Pinpoint the cell where the given text exists, returning its [X, Y] midpoint coordinate. 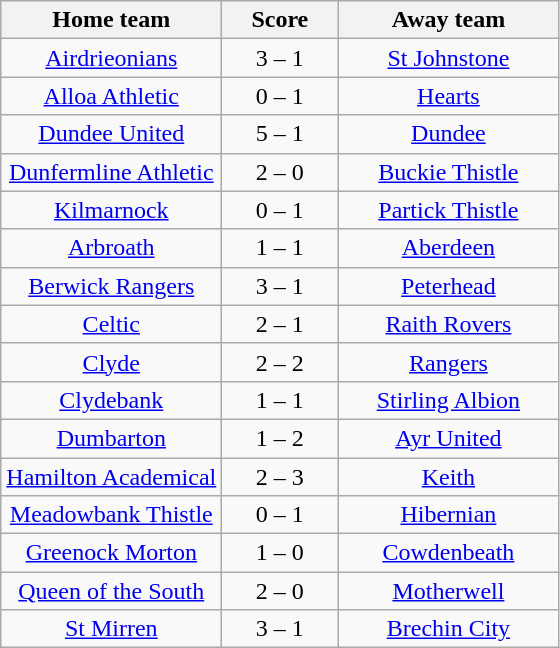
Ayr United [448, 438]
Raith Rovers [448, 324]
2 – 3 [280, 477]
Arbroath [112, 248]
Clyde [112, 362]
Away team [448, 20]
Partick Thistle [448, 210]
Brechin City [448, 629]
Kilmarnock [112, 210]
Hamilton Academical [112, 477]
5 – 1 [280, 134]
Queen of the South [112, 591]
Home team [112, 20]
1 – 2 [280, 438]
Stirling Albion [448, 400]
Buckie Thistle [448, 172]
Dumbarton [112, 438]
Hearts [448, 96]
Airdrieonians [112, 58]
Clydebank [112, 400]
Berwick Rangers [112, 286]
Greenock Morton [112, 553]
Hibernian [448, 515]
2 – 1 [280, 324]
Cowdenbeath [448, 553]
Motherwell [448, 591]
Score [280, 20]
2 – 2 [280, 362]
Keith [448, 477]
Peterhead [448, 286]
1 – 0 [280, 553]
Dundee [448, 134]
St Mirren [112, 629]
Dundee United [112, 134]
Aberdeen [448, 248]
St Johnstone [448, 58]
Meadowbank Thistle [112, 515]
Alloa Athletic [112, 96]
Celtic [112, 324]
Rangers [448, 362]
Dunfermline Athletic [112, 172]
